Locate the cell with the specified text and output its (X, Y) center coordinate. 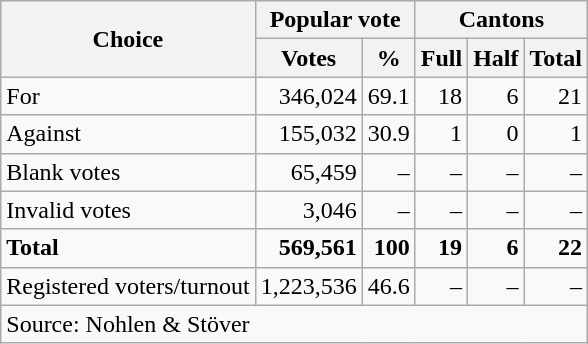
0 (496, 134)
1,223,536 (308, 286)
69.1 (388, 96)
30.9 (388, 134)
Source: Nohlen & Stöver (294, 324)
Popular vote (335, 20)
Full (441, 58)
100 (388, 248)
18 (441, 96)
Blank votes (128, 172)
22 (556, 248)
21 (556, 96)
155,032 (308, 134)
Votes (308, 58)
Half (496, 58)
19 (441, 248)
46.6 (388, 286)
Against (128, 134)
Invalid votes (128, 210)
Choice (128, 39)
65,459 (308, 172)
346,024 (308, 96)
Registered voters/turnout (128, 286)
569,561 (308, 248)
3,046 (308, 210)
Cantons (501, 20)
For (128, 96)
% (388, 58)
